For the text-containing cell, return its midpoint in [x, y] coordinate format. 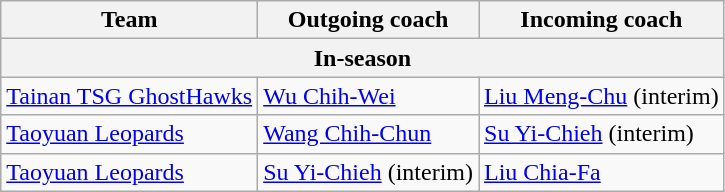
Liu Meng-Chu (interim) [601, 96]
Team [130, 20]
Incoming coach [601, 20]
Wang Chih-Chun [368, 134]
Liu Chia-Fa [601, 172]
Outgoing coach [368, 20]
Tainan TSG GhostHawks [130, 96]
Wu Chih-Wei [368, 96]
In-season [362, 58]
